Search for the cell housing the specified text and yield its (x, y) center coordinate. 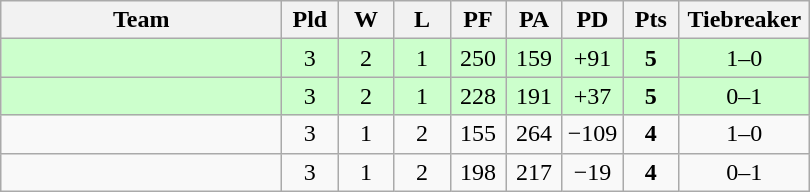
Tiebreaker (744, 20)
217 (534, 172)
PF (478, 20)
191 (534, 96)
W (366, 20)
+37 (592, 96)
−109 (592, 134)
198 (478, 172)
155 (478, 134)
159 (534, 58)
L (422, 20)
Pts (651, 20)
264 (534, 134)
PA (534, 20)
PD (592, 20)
228 (478, 96)
250 (478, 58)
Team (142, 20)
Pld (310, 20)
−19 (592, 172)
+91 (592, 58)
